Output the [x, y] coordinate of the center of the cell containing the given text.  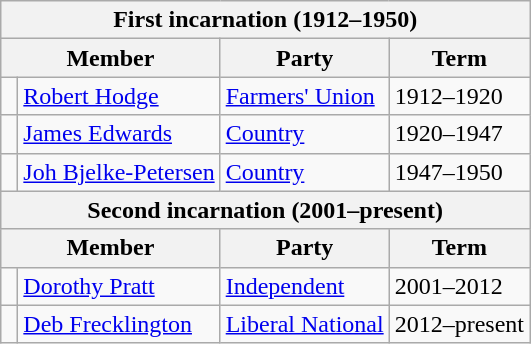
2001–2012 [459, 286]
2012–present [459, 324]
Dorothy Pratt [119, 286]
Robert Hodge [119, 96]
Independent [304, 286]
Farmers' Union [304, 96]
Liberal National [304, 324]
First incarnation (1912–1950) [266, 20]
Joh Bjelke-Petersen [119, 172]
1947–1950 [459, 172]
1912–1920 [459, 96]
Second incarnation (2001–present) [266, 210]
1920–1947 [459, 134]
Deb Frecklington [119, 324]
James Edwards [119, 134]
